Provide the [X, Y] coordinate of the cell's center where the given text is located.  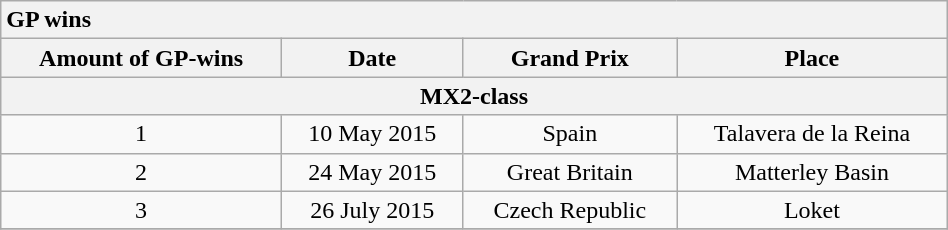
GP wins [474, 20]
24 May 2015 [372, 172]
MX2-class [474, 96]
10 May 2015 [372, 134]
Loket [812, 210]
1 [142, 134]
Date [372, 58]
Amount of GP-wins [142, 58]
Place [812, 58]
3 [142, 210]
Czech Republic [570, 210]
Spain [570, 134]
Matterley Basin [812, 172]
26 July 2015 [372, 210]
Talavera de la Reina [812, 134]
2 [142, 172]
Grand Prix [570, 58]
Great Britain [570, 172]
